Return the (X, Y) coordinate for the center point of the cell that contains the specified text.  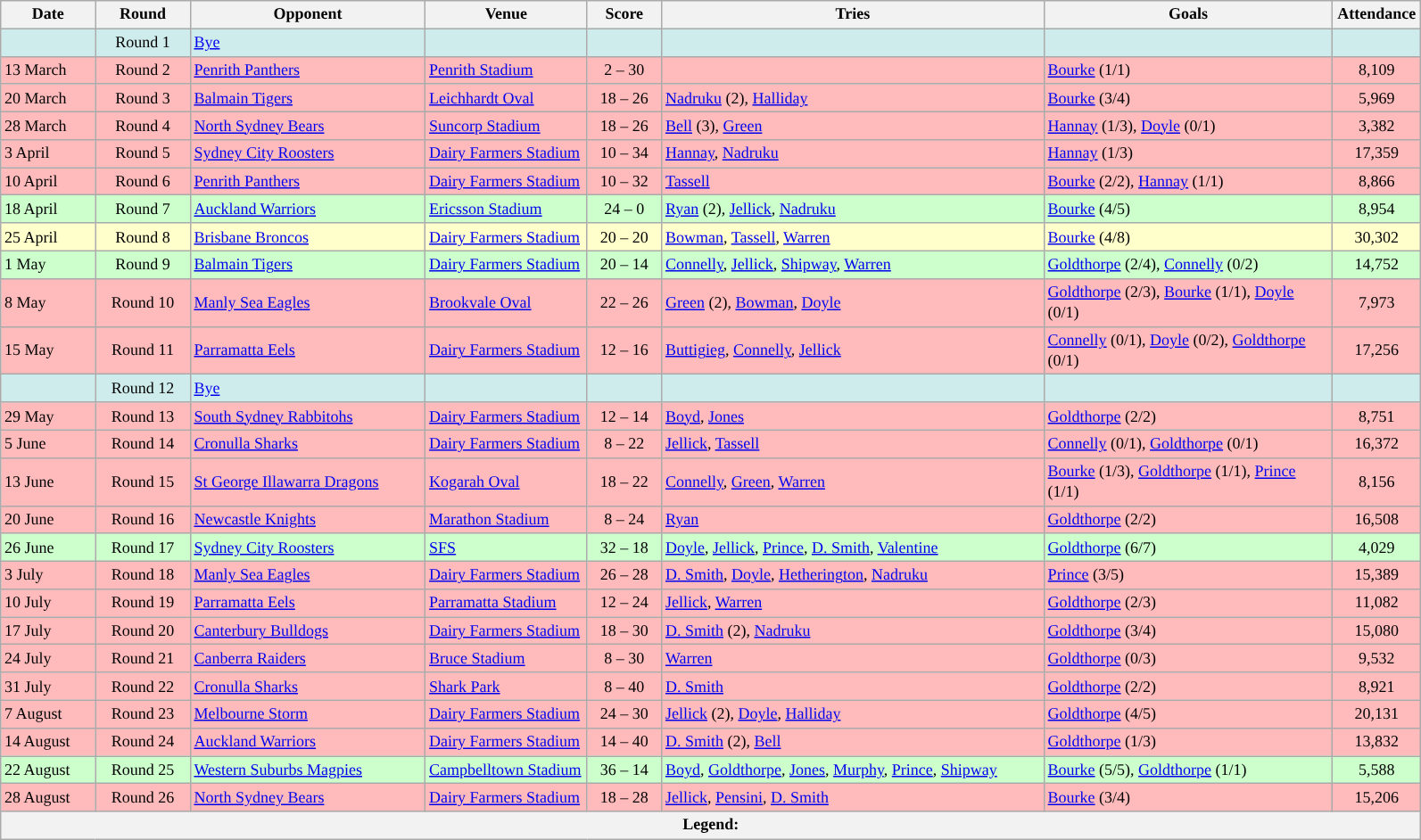
Tries (853, 14)
Shark Park (507, 687)
Marathon Stadium (507, 519)
Canberra Raiders (308, 658)
Round 2 (143, 70)
Jellick, Pensini, D. Smith (853, 797)
Connelly (0/1), Goldthorpe (0/1) (1188, 444)
Round 4 (143, 125)
Buttigieg, Connelly, Jellick (853, 350)
20 March (48, 98)
Round 22 (143, 687)
5,969 (1377, 98)
Doyle, Jellick, Prince, D. Smith, Valentine (853, 548)
Suncorp Stadium (507, 125)
15,080 (1377, 631)
Goals (1188, 14)
Round 8 (143, 237)
8 – 40 (624, 687)
Ericsson Stadium (507, 209)
28 August (48, 797)
Bourke (4/5) (1188, 209)
18 – 30 (624, 631)
Leichhardt Oval (507, 98)
25 April (48, 237)
15,389 (1377, 574)
Round 24 (143, 742)
Penrith Stadium (507, 70)
Goldthorpe (2/4), Connelly (0/2) (1188, 264)
D. Smith (2), Bell (853, 742)
Round 7 (143, 209)
20 – 20 (624, 237)
13 March (48, 70)
Prince (3/5) (1188, 574)
Bourke (1/1) (1188, 70)
3,382 (1377, 125)
Melbourne Storm (308, 713)
Date (48, 14)
Campbelltown Stadium (507, 770)
Western Suburbs Magpies (308, 770)
Bourke (1/3), Goldthorpe (1/1), Prince (1/1) (1188, 482)
Hannay, Nadruku (853, 153)
13,832 (1377, 742)
30,302 (1377, 237)
Round 16 (143, 519)
12 – 16 (624, 350)
4,029 (1377, 548)
Kogarah Oval (507, 482)
17,359 (1377, 153)
1 May (48, 264)
8,921 (1377, 687)
Round 11 (143, 350)
Venue (507, 14)
Green (2), Bowman, Doyle (853, 302)
Bourke (5/5), Goldthorpe (1/1) (1188, 770)
12 – 14 (624, 416)
Hannay (1/3), Doyle (0/1) (1188, 125)
Parramatta Stadium (507, 603)
Boyd, Jones (853, 416)
8 – 30 (624, 658)
Score (624, 14)
20 June (48, 519)
Goldthorpe (4/5) (1188, 713)
13 June (48, 482)
Round 20 (143, 631)
5 June (48, 444)
Round 18 (143, 574)
7,973 (1377, 302)
32 – 18 (624, 548)
Connelly, Jellick, Shipway, Warren (853, 264)
Ryan (2), Jellick, Nadruku (853, 209)
Round 6 (143, 182)
10 April (48, 182)
8,954 (1377, 209)
Tassell (853, 182)
16,508 (1377, 519)
20 – 14 (624, 264)
Bruce Stadium (507, 658)
8,751 (1377, 416)
Goldthorpe (3/4) (1188, 631)
Round 10 (143, 302)
20,131 (1377, 713)
St George Illawarra Dragons (308, 482)
24 – 0 (624, 209)
Round 3 (143, 98)
Goldthorpe (2/3), Bourke (1/1), Doyle (0/1) (1188, 302)
31 July (48, 687)
12 – 24 (624, 603)
18 – 22 (624, 482)
Attendance (1377, 14)
17 July (48, 631)
Ryan (853, 519)
10 July (48, 603)
8,866 (1377, 182)
Round 25 (143, 770)
8,156 (1377, 482)
24 July (48, 658)
26 June (48, 548)
Round 17 (143, 548)
16,372 (1377, 444)
26 – 28 (624, 574)
Goldthorpe (2/3) (1188, 603)
Connelly, Green, Warren (853, 482)
18 April (48, 209)
8 May (48, 302)
Nadruku (2), Halliday (853, 98)
South Sydney Rabbitohs (308, 416)
D. Smith (853, 687)
14 August (48, 742)
28 March (48, 125)
Jellick (2), Doyle, Halliday (853, 713)
3 July (48, 574)
Round 13 (143, 416)
3 April (48, 153)
8,109 (1377, 70)
Brookvale Oval (507, 302)
15,206 (1377, 797)
Jellick, Warren (853, 603)
Bowman, Tassell, Warren (853, 237)
10 – 32 (624, 182)
D. Smith (2), Nadruku (853, 631)
24 – 30 (624, 713)
Round 21 (143, 658)
22 August (48, 770)
Bell (3), Green (853, 125)
9,532 (1377, 658)
SFS (507, 548)
18 – 28 (624, 797)
14 – 40 (624, 742)
8 – 24 (624, 519)
Opponent (308, 14)
Warren (853, 658)
Round 9 (143, 264)
Round 19 (143, 603)
Goldthorpe (0/3) (1188, 658)
7 August (48, 713)
Goldthorpe (6/7) (1188, 548)
Round 26 (143, 797)
Round 5 (143, 153)
Bourke (2/2), Hannay (1/1) (1188, 182)
Hannay (1/3) (1188, 153)
36 – 14 (624, 770)
Boyd, Goldthorpe, Jones, Murphy, Prince, Shipway (853, 770)
22 – 26 (624, 302)
Brisbane Broncos (308, 237)
Jellick, Tassell (853, 444)
8 – 22 (624, 444)
Newcastle Knights (308, 519)
Round 14 (143, 444)
Connelly (0/1), Doyle (0/2), Goldthorpe (0/1) (1188, 350)
2 – 30 (624, 70)
14,752 (1377, 264)
Canterbury Bulldogs (308, 631)
Round 23 (143, 713)
10 – 34 (624, 153)
5,588 (1377, 770)
17,256 (1377, 350)
11,082 (1377, 603)
Legend: (711, 826)
Round 15 (143, 482)
Round 12 (143, 389)
15 May (48, 350)
29 May (48, 416)
Round (143, 14)
Goldthorpe (1/3) (1188, 742)
Bourke (4/8) (1188, 237)
D. Smith, Doyle, Hetherington, Nadruku (853, 574)
Round 1 (143, 43)
